Detect which cell encompasses the target text, then output its [X, Y] center coordinate. 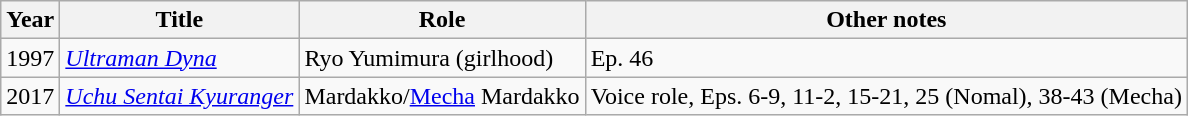
Ultraman Dyna [180, 58]
2017 [30, 96]
Year [30, 20]
Other notes [886, 20]
Title [180, 20]
Uchu Sentai Kyuranger [180, 96]
Voice role, Eps. 6-9, 11-2, 15-21, 25 (Nomal), 38-43 (Mecha) [886, 96]
1997 [30, 58]
Role [442, 20]
Mardakko/Mecha Mardakko [442, 96]
Ep. 46 [886, 58]
Ryo Yumimura (girlhood) [442, 58]
